Find where the given text appears and provide that cell's center as (x, y) coordinate. 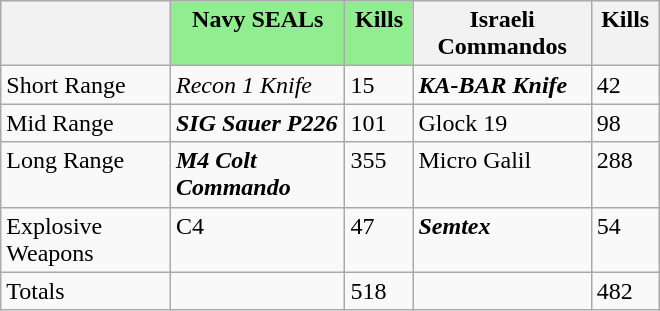
42 (625, 85)
KA-BAR Knife (502, 85)
Mid Range (86, 123)
Glock 19 (502, 123)
Long Range (86, 174)
Navy SEALs (257, 34)
M4 Colt Commando (257, 174)
47 (379, 240)
Israeli Commandos (502, 34)
C4 (257, 240)
Recon 1 Knife (257, 85)
Micro Galil (502, 174)
482 (625, 291)
Explosive Weapons (86, 240)
101 (379, 123)
518 (379, 291)
Short Range (86, 85)
54 (625, 240)
98 (625, 123)
15 (379, 85)
288 (625, 174)
Totals (86, 291)
SIG Sauer P226 (257, 123)
Semtex (502, 240)
355 (379, 174)
